Locate the cell with the specified text and output its [x, y] center coordinate. 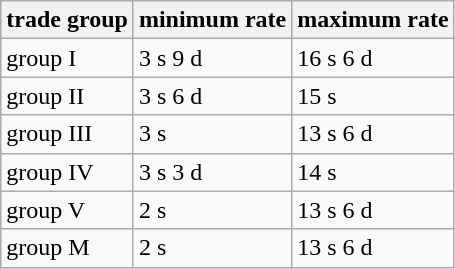
group IV [68, 172]
group M [68, 248]
group II [68, 96]
3 s [212, 134]
16 s 6 d [373, 58]
trade group [68, 20]
14 s [373, 172]
3 s 6 d [212, 96]
group III [68, 134]
group I [68, 58]
15 s [373, 96]
3 s 3 d [212, 172]
minimum rate [212, 20]
group V [68, 210]
3 s 9 d [212, 58]
maximum rate [373, 20]
